Find where the given text appears and provide that cell's center as [X, Y] coordinate. 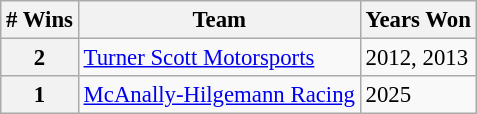
2 [40, 58]
Team [219, 20]
2025 [418, 95]
Years Won [418, 20]
Turner Scott Motorsports [219, 58]
2012, 2013 [418, 58]
1 [40, 95]
McAnally-Hilgemann Racing [219, 95]
# Wins [40, 20]
